Extract the [x, y] coordinate from the center of the cell holding the provided text.  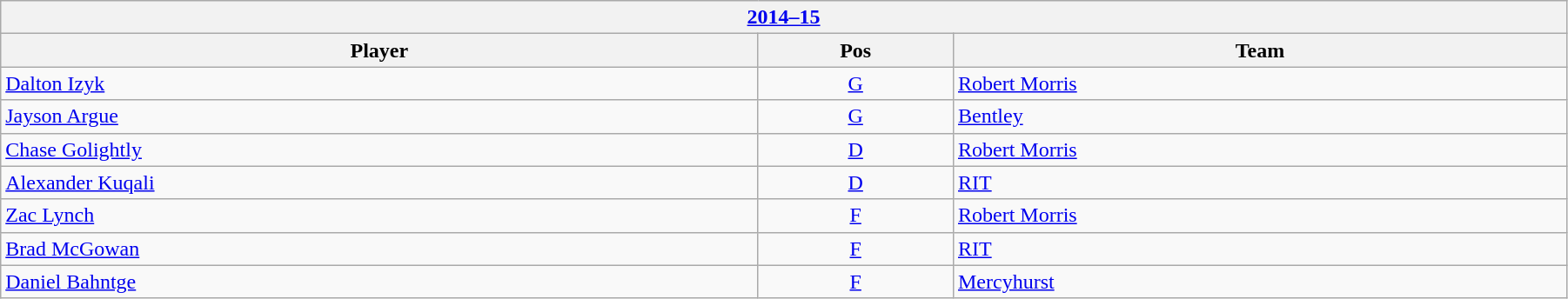
Brad McGowan [379, 249]
Jayson Argue [379, 116]
Dalton Izyk [379, 83]
Alexander Kuqali [379, 183]
2014–15 [784, 17]
Chase Golightly [379, 149]
Team [1260, 50]
Player [379, 50]
Daniel Bahntge [379, 282]
Bentley [1260, 116]
Mercyhurst [1260, 282]
Pos [856, 50]
Zac Lynch [379, 216]
